Determine the [x, y] coordinate at the center of the cell enclosing the given text.  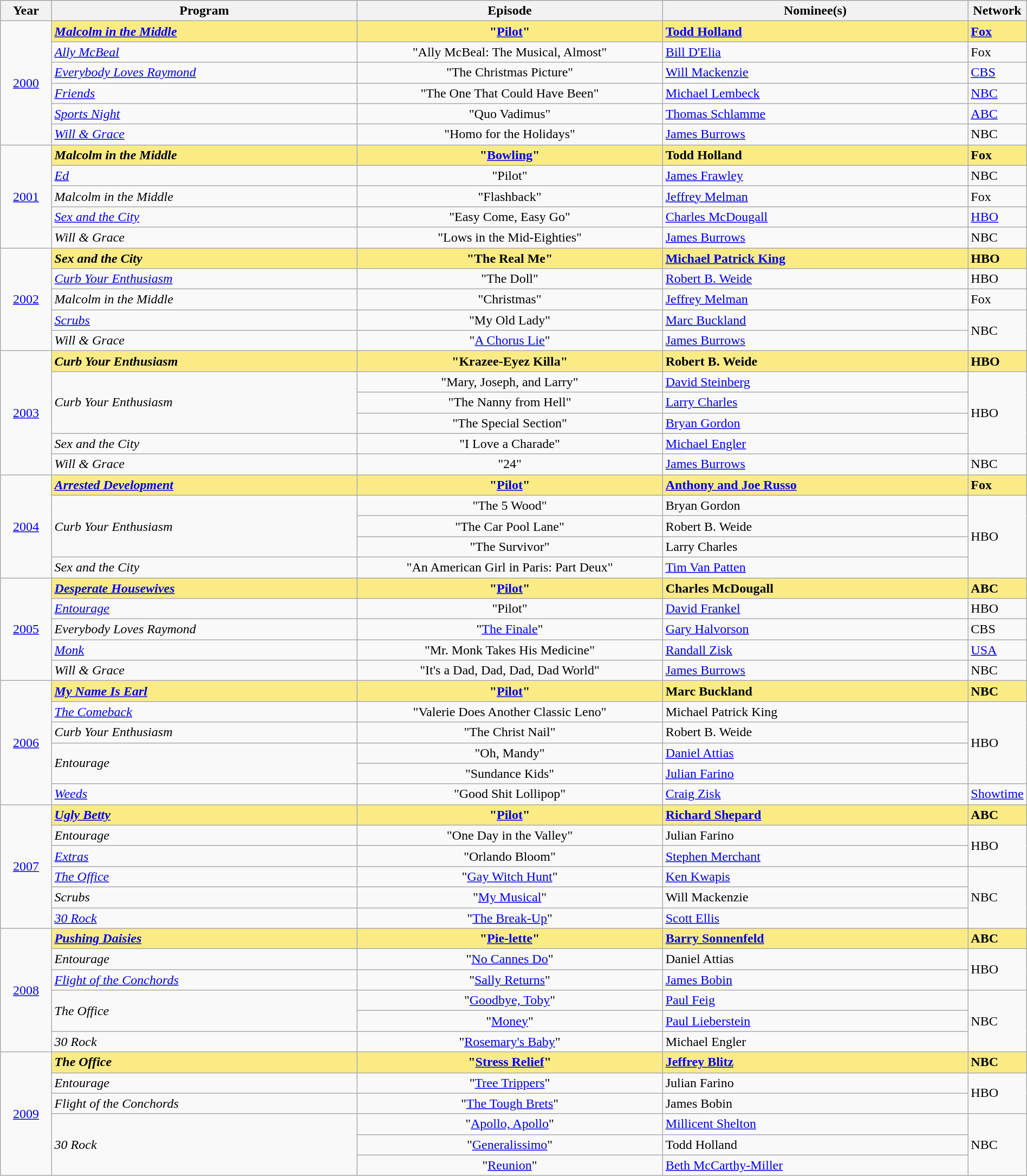
"Goodbye, Toby" [510, 1000]
"Generalissimo" [510, 1145]
"Easy Come, Easy Go" [510, 217]
"Flashback" [510, 196]
"Tree Trippers" [510, 1083]
"Sundance Kids" [510, 774]
2007 [26, 866]
"The Christ Nail" [510, 732]
"Oh, Mandy" [510, 753]
Extras [204, 856]
"The Break-Up" [510, 918]
"Quo Vadimus" [510, 114]
Year [26, 11]
Weeds [204, 794]
"Reunion" [510, 1165]
David Steinberg [815, 382]
Monk [204, 650]
"Homo for the Holidays" [510, 134]
2001 [26, 196]
2005 [26, 629]
"Christmas" [510, 300]
"The Tough Brets" [510, 1103]
Scott Ellis [815, 918]
"Money" [510, 1021]
"The Nanny from Hell" [510, 402]
Pushing Daisies [204, 939]
Jeffrey Blitz [815, 1062]
"Lows in the Mid-Eighties" [510, 237]
Paul Lieberstein [815, 1021]
Anthony and Joe Russo [815, 485]
Tim Van Patten [815, 567]
Ally McBeal [204, 52]
Paul Feig [815, 1000]
Richard Shepard [815, 815]
"The Special Section" [510, 423]
"Orlando Bloom" [510, 856]
"No Cannes Do" [510, 959]
"24" [510, 464]
Gary Halvorson [815, 629]
"I Love a Charade" [510, 444]
"A Chorus Lie" [510, 341]
My Name Is Earl [204, 691]
"Ally McBeal: The Musical, Almost" [510, 52]
"My Old Lady" [510, 320]
"Krazee-Eyez Killa" [510, 361]
"The Real Me" [510, 258]
USA [997, 650]
"Apollo, Apollo" [510, 1124]
Nominee(s) [815, 11]
Millicent Shelton [815, 1124]
2000 [26, 83]
Showtime [997, 794]
2008 [26, 990]
Randall Zisk [815, 650]
"It's a Dad, Dad, Dad, Dad World" [510, 671]
Friends [204, 93]
"Gay Witch Hunt" [510, 876]
"One Day in the Valley" [510, 835]
"The Finale" [510, 629]
The Comeback [204, 712]
Desperate Housewives [204, 588]
Network [997, 11]
Bill D'Elia [815, 52]
"Bowling" [510, 155]
Ugly Betty [204, 815]
"The 5 Wood" [510, 505]
Ken Kwapis [815, 876]
"Stress Relief" [510, 1062]
Program [204, 11]
Episode [510, 11]
2009 [26, 1114]
"Good Shit Lollipop" [510, 794]
Barry Sonnenfeld [815, 939]
"An American Girl in Paris: Part Deux" [510, 567]
2003 [26, 413]
"My Musical" [510, 897]
"The Christmas Picture" [510, 73]
"The Survivor" [510, 547]
Beth McCarthy-Miller [815, 1165]
"Rosemary's Baby" [510, 1042]
2006 [26, 743]
"The Car Pool Lane" [510, 526]
"The One That Could Have Been" [510, 93]
"Mary, Joseph, and Larry" [510, 382]
"Mr. Monk Takes His Medicine" [510, 650]
Thomas Schlamme [815, 114]
"Valerie Does Another Classic Leno" [510, 712]
"Sally Returns" [510, 980]
Stephen Merchant [815, 856]
"The Doll" [510, 279]
2002 [26, 300]
"Pie-lette" [510, 939]
David Frankel [815, 609]
Ed [204, 176]
Sports Night [204, 114]
Michael Lembeck [815, 93]
Arrested Development [204, 485]
2004 [26, 526]
Craig Zisk [815, 794]
James Frawley [815, 176]
